From the cell containing the given text, extract its center point as [x, y] coordinate. 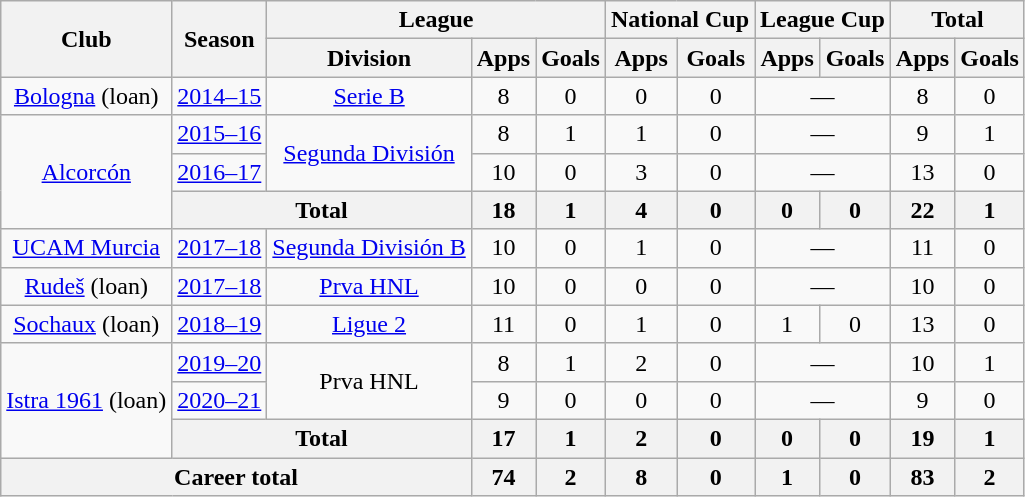
3 [641, 172]
Serie B [369, 96]
2018–19 [220, 324]
Segunda División [369, 153]
League [436, 20]
74 [503, 477]
2020–21 [220, 400]
Club [86, 39]
83 [922, 477]
UCAM Murcia [86, 248]
National Cup [680, 20]
19 [922, 438]
Istra 1961 (loan) [86, 400]
Rudeš (loan) [86, 286]
Season [220, 39]
17 [503, 438]
18 [503, 210]
Segunda División B [369, 248]
22 [922, 210]
Ligue 2 [369, 324]
Alcorcón [86, 172]
2019–20 [220, 362]
Bologna (loan) [86, 96]
Sochaux (loan) [86, 324]
Division [369, 58]
2015–16 [220, 134]
Career total [236, 477]
2016–17 [220, 172]
2014–15 [220, 96]
4 [641, 210]
League Cup [823, 20]
